Capture the cell that displays the provided text and extract its [x, y] central coordinate. 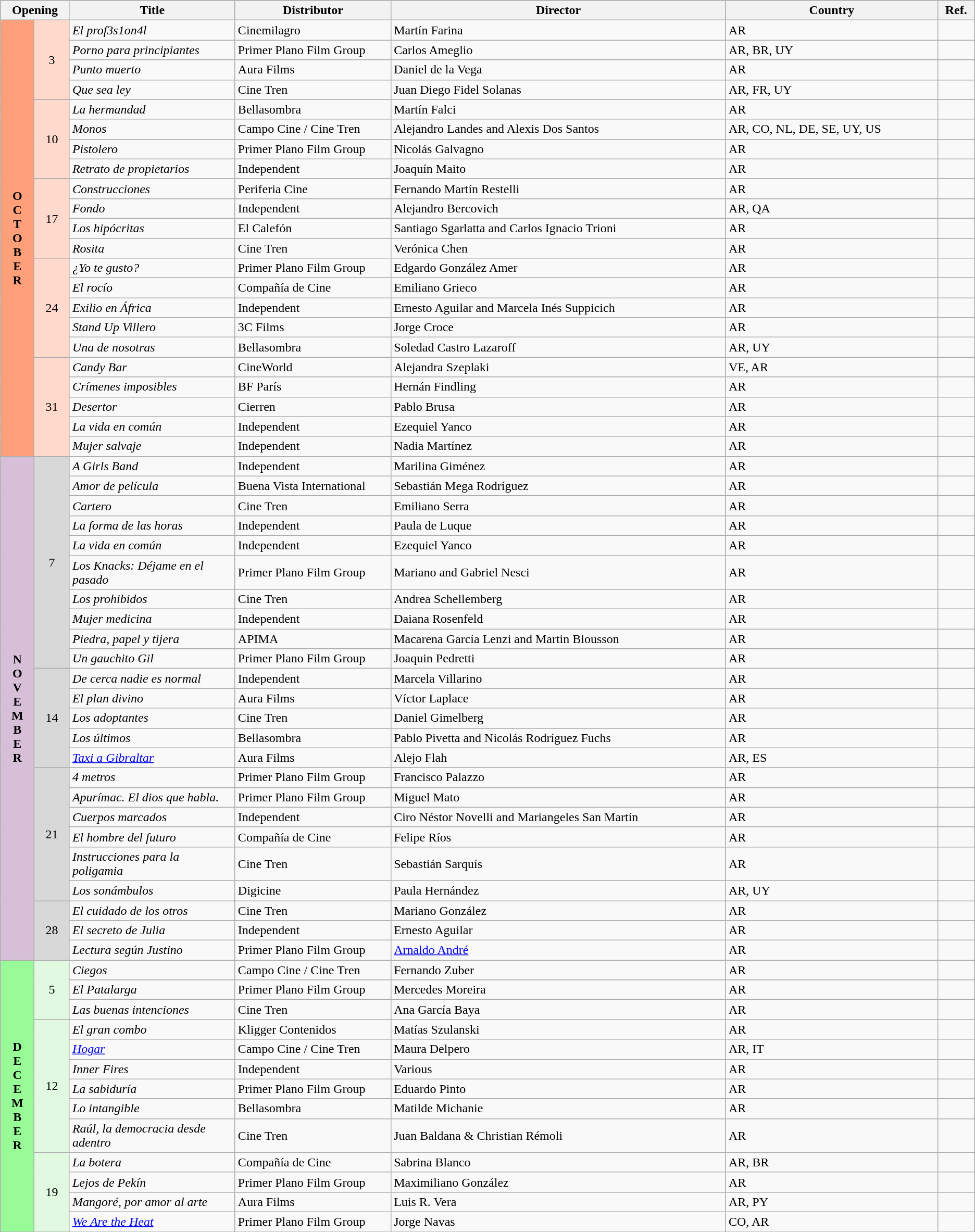
AR, PY [831, 1202]
Sebastián Sarquís [558, 863]
Mariano González [558, 911]
Stand Up Villero [152, 328]
DECEMBER [18, 1096]
Nadia Martínez [558, 446]
NOVEMBER [18, 708]
BF París [312, 387]
Arnaldo André [558, 950]
Edgardo González Amer [558, 268]
Title [152, 10]
Matilde Michanie [558, 1109]
Ernesto Aguilar and Marcela Inés Suppicich [558, 308]
Distributor [312, 10]
Maximiliano González [558, 1182]
Andrea Schellemberg [558, 599]
Buena Vista International [312, 486]
Martín Farina [558, 30]
Pablo Brusa [558, 407]
Cartero [152, 506]
Piedra, papel y tijera [152, 639]
Retrato de propietarios [152, 169]
Taxi a Gibraltar [152, 758]
Daniel de la Vega [558, 70]
Fernando Zuber [558, 970]
Santiago Sgarlatta and Carlos Ignacio Trioni [558, 228]
31 [52, 407]
AR, FR, UY [831, 90]
El prof3s1on4l [152, 30]
VE, AR [831, 367]
5 [52, 990]
19 [52, 1192]
Daniel Gimelberg [558, 718]
Paula de Luque [558, 525]
Desertor [152, 407]
Lo intangible [152, 1109]
Los hipócritas [152, 228]
Carlos Ameglio [558, 50]
El Calefón [312, 228]
Jorge Navas [558, 1222]
Matías Szulanski [558, 1029]
Juan Diego Fidel Solanas [558, 90]
AR, QA [831, 208]
El hombre del futuro [152, 837]
Lejos de Pekín [152, 1182]
Eduardo Pinto [558, 1089]
Alejo Flah [558, 758]
Raúl, la democracia desde adentro [152, 1135]
24 [52, 308]
Ana García Baya [558, 1010]
Ciro Néstor Novelli and Mariangeles San Martín [558, 817]
Punto muerto [152, 70]
Porno para principiantes [152, 50]
Inner Fires [152, 1069]
Los Knacks: Déjame en el pasado [152, 572]
El rocío [152, 288]
Los sonámbulos [152, 890]
Various [558, 1069]
Candy Bar [152, 367]
Mariano and Gabriel Nesci [558, 572]
Marcela Villarino [558, 678]
CineWorld [312, 367]
La forma de las horas [152, 525]
Cierren [312, 407]
17 [52, 218]
Monos [152, 129]
Paula Hernández [558, 890]
Soledad Castro Lazaroff [558, 347]
Nicolás Galvagno [558, 149]
Joaquin Pedretti [558, 659]
¿Yo te gusto? [152, 268]
El Patalarga [152, 990]
Alejandro Landes and Alexis Dos Santos [558, 129]
3 [52, 60]
CO, AR [831, 1222]
AR, BR [831, 1162]
Marilina Giménez [558, 466]
Mujer salvaje [152, 446]
Emiliano Grieco [558, 288]
Verónica Chen [558, 248]
Víctor Laplace [558, 698]
Daiana Rosenfeld [558, 619]
Los últimos [152, 738]
Martín Falci [558, 109]
3C Films [312, 328]
Una de nosotras [152, 347]
Sebastián Mega Rodríguez [558, 486]
OCTOBER [18, 238]
Fernando Martín Restelli [558, 188]
We Are the Heat [152, 1222]
AR, IT [831, 1049]
El secreto de Julia [152, 931]
Amor de película [152, 486]
AR, CO, NL, DE, SE, UY, US [831, 129]
10 [52, 139]
Pistolero [152, 149]
Digicine [312, 890]
12 [52, 1086]
Ref. [956, 10]
Joaquín Maito [558, 169]
Rosita [152, 248]
Pablo Pivetta and Nicolás Rodríguez Fuchs [558, 738]
Alejandro Bercovich [558, 208]
Construcciones [152, 188]
Country [831, 10]
AR, BR, UY [831, 50]
Apurímac. El dios que habla. [152, 797]
Felipe Ríos [558, 837]
Mercedes Moreira [558, 990]
Juan Baldana & Christian Rémoli [558, 1135]
Kligger Contenidos [312, 1029]
Un gauchito Gil [152, 659]
Director [558, 10]
De cerca nadie es normal [152, 678]
Sabrina Blanco [558, 1162]
Hernán Findling [558, 387]
La botera [152, 1162]
Cuerpos marcados [152, 817]
Crímenes imposibles [152, 387]
21 [52, 834]
7 [52, 562]
Mangoré, por amor al arte [152, 1202]
Periferia Cine [312, 188]
Fondo [152, 208]
Cinemilagro [312, 30]
APIMA [312, 639]
Maura Delpero [558, 1049]
Macarena García Lenzi and Martin Blousson [558, 639]
A Girls Band [152, 466]
Instrucciones para la poligamia [152, 863]
Que sea ley [152, 90]
Miguel Mato [558, 797]
Opening [35, 10]
Luis R. Vera [558, 1202]
Alejandra Szeplaki [558, 367]
Los adoptantes [152, 718]
El plan divino [152, 698]
Emiliano Serra [558, 506]
Mujer medicina [152, 619]
Exilio en África [152, 308]
4 metros [152, 777]
Ernesto Aguilar [558, 931]
El cuidado de los otros [152, 911]
La sabiduría [152, 1089]
Las buenas intenciones [152, 1010]
Los prohibidos [152, 599]
La hermandad [152, 109]
Ciegos [152, 970]
Francisco Palazzo [558, 777]
El gran combo [152, 1029]
Hogar [152, 1049]
Jorge Croce [558, 328]
14 [52, 718]
Lectura según Justino [152, 950]
AR, ES [831, 758]
28 [52, 931]
